Extract the (x, y) coordinate from the center of the cell holding the provided text.  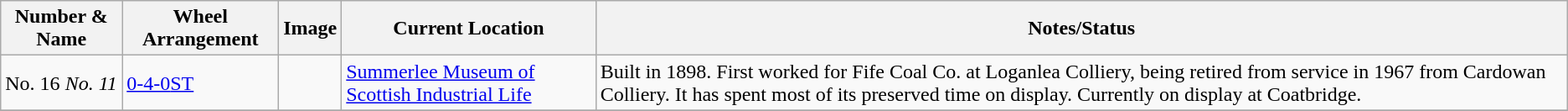
Image (310, 29)
Current Location (469, 29)
Wheel Arrangement (201, 29)
Summerlee Museum of Scottish Industrial Life (469, 82)
Notes/Status (1081, 29)
Number & Name (62, 29)
No. 16 No. 11 (62, 82)
0-4-0ST (201, 82)
